Output the (x, y) coordinate of the center of the cell containing the given text.  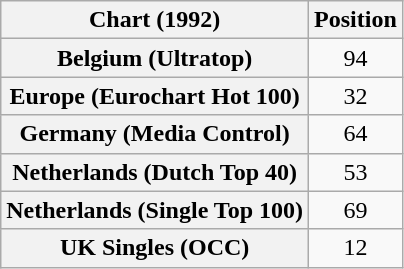
Belgium (Ultratop) (155, 58)
Germany (Media Control) (155, 134)
64 (356, 134)
69 (356, 210)
Chart (1992) (155, 20)
Europe (Eurochart Hot 100) (155, 96)
12 (356, 248)
Position (356, 20)
UK Singles (OCC) (155, 248)
94 (356, 58)
Netherlands (Single Top 100) (155, 210)
Netherlands (Dutch Top 40) (155, 172)
53 (356, 172)
32 (356, 96)
